Search for the cell housing the specified text and yield its (X, Y) center coordinate. 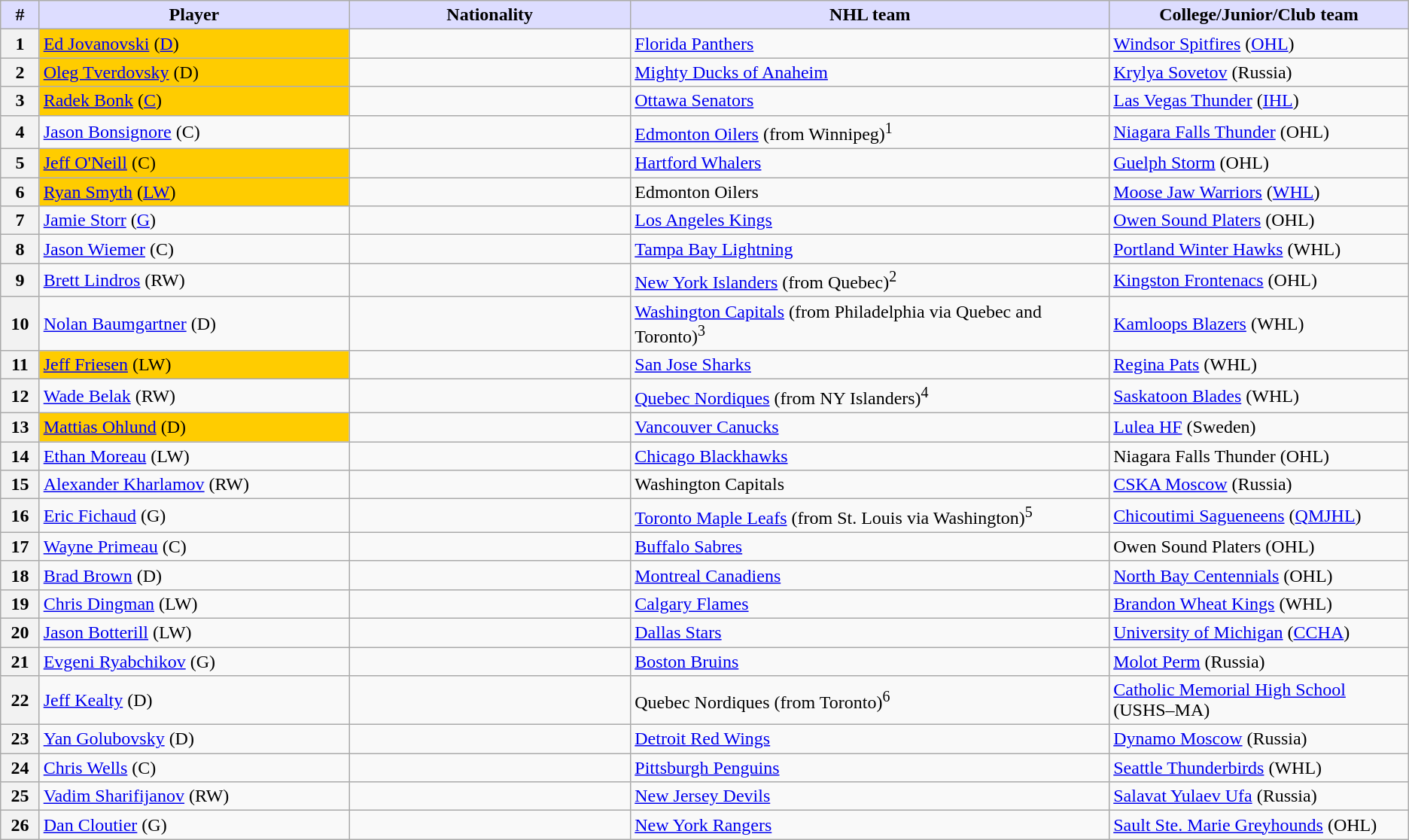
NHL team (870, 15)
Jason Bonsignore (C) (194, 132)
Jeff O'Neill (C) (194, 163)
Vancouver Canucks (870, 428)
Vadim Sharifijanov (RW) (194, 796)
Brad Brown (D) (194, 575)
College/Junior/Club team (1259, 15)
Regina Pats (WHL) (1259, 365)
Washington Capitals (870, 485)
5 (20, 163)
8 (20, 249)
Alexander Kharlamov (RW) (194, 485)
20 (20, 632)
Ottawa Senators (870, 101)
Wayne Primeau (C) (194, 546)
Toronto Maple Leafs (from St. Louis via Washington)5 (870, 516)
7 (20, 221)
Windsor Spitfires (OHL) (1259, 44)
San Jose Sharks (870, 365)
Las Vegas Thunder (IHL) (1259, 101)
Ethan Moreau (LW) (194, 456)
University of Michigan (CCHA) (1259, 632)
Quebec Nordiques (from NY Islanders)4 (870, 396)
26 (20, 825)
Jason Botterill (LW) (194, 632)
Washington Capitals (from Philadelphia via Quebec and Toronto)3 (870, 324)
21 (20, 662)
# (20, 15)
Oleg Tverdovsky (D) (194, 72)
Sault Ste. Marie Greyhounds (OHL) (1259, 825)
New Jersey Devils (870, 796)
10 (20, 324)
Wade Belak (RW) (194, 396)
Kingston Frontenacs (OHL) (1259, 280)
Ryan Smyth (LW) (194, 192)
Seattle Thunderbirds (WHL) (1259, 768)
Player (194, 15)
22 (20, 700)
Brett Lindros (RW) (194, 280)
Montreal Canadiens (870, 575)
Florida Panthers (870, 44)
2 (20, 72)
Chris Wells (C) (194, 768)
Moose Jaw Warriors (WHL) (1259, 192)
19 (20, 604)
25 (20, 796)
Molot Perm (Russia) (1259, 662)
Lulea HF (Sweden) (1259, 428)
Los Angeles Kings (870, 221)
Dynamo Moscow (Russia) (1259, 739)
1 (20, 44)
Mattias Ohlund (D) (194, 428)
Saskatoon Blades (WHL) (1259, 396)
Eric Fichaud (G) (194, 516)
Dan Cloutier (G) (194, 825)
Buffalo Sabres (870, 546)
24 (20, 768)
Detroit Red Wings (870, 739)
Ed Jovanovski (D) (194, 44)
Portland Winter Hawks (WHL) (1259, 249)
3 (20, 101)
Quebec Nordiques (from Toronto)6 (870, 700)
6 (20, 192)
16 (20, 516)
Jason Wiemer (C) (194, 249)
Jeff Kealty (D) (194, 700)
Edmonton Oilers (870, 192)
Pittsburgh Penguins (870, 768)
23 (20, 739)
Brandon Wheat Kings (WHL) (1259, 604)
New York Islanders (from Quebec)2 (870, 280)
North Bay Centennials (OHL) (1259, 575)
Edmonton Oilers (from Winnipeg)1 (870, 132)
Jamie Storr (G) (194, 221)
Jeff Friesen (LW) (194, 365)
17 (20, 546)
9 (20, 280)
Kamloops Blazers (WHL) (1259, 324)
13 (20, 428)
Nolan Baumgartner (D) (194, 324)
Guelph Storm (OHL) (1259, 163)
New York Rangers (870, 825)
Chicago Blackhawks (870, 456)
Mighty Ducks of Anaheim (870, 72)
Evgeni Ryabchikov (G) (194, 662)
Krylya Sovetov (Russia) (1259, 72)
Boston Bruins (870, 662)
11 (20, 365)
Radek Bonk (C) (194, 101)
CSKA Moscow (Russia) (1259, 485)
Chicoutimi Sagueneens (QMJHL) (1259, 516)
Salavat Yulaev Ufa (Russia) (1259, 796)
18 (20, 575)
Calgary Flames (870, 604)
Tampa Bay Lightning (870, 249)
4 (20, 132)
15 (20, 485)
Yan Golubovsky (D) (194, 739)
Chris Dingman (LW) (194, 604)
Catholic Memorial High School (USHS–MA) (1259, 700)
Nationality (490, 15)
Hartford Whalers (870, 163)
12 (20, 396)
14 (20, 456)
Dallas Stars (870, 632)
